Provide the [x, y] coordinate of the cell's center where the given text is located.  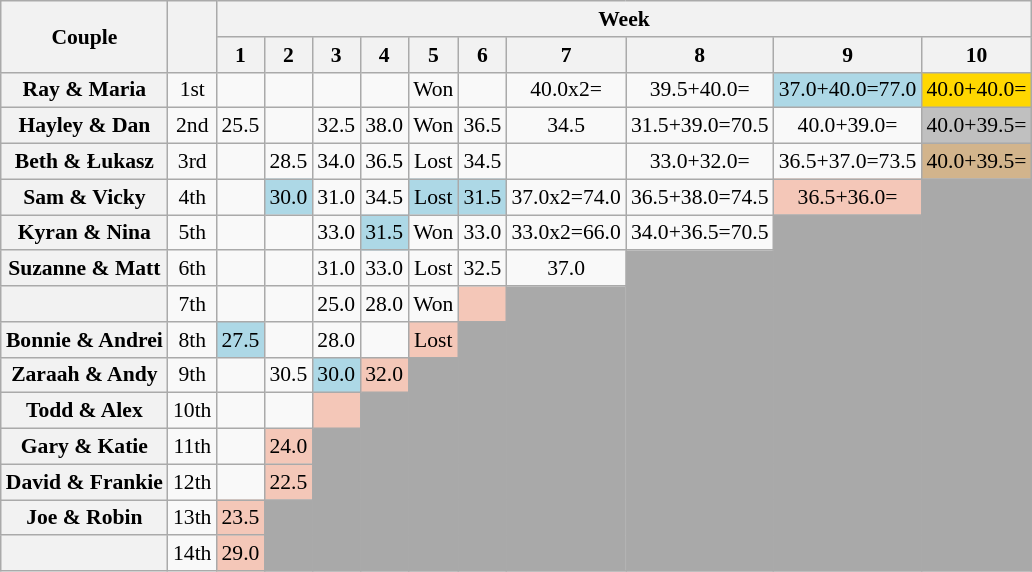
12th [192, 482]
4th [192, 197]
Beth & Łukasz [84, 162]
36.5+38.0=74.5 [700, 197]
27.5 [240, 340]
5 [433, 55]
36.5+36.0= [848, 197]
34.0+36.5=70.5 [700, 233]
37.0x2=74.0 [566, 197]
David & Frankie [84, 482]
Joe & Robin [84, 518]
5th [192, 233]
33.0x2=66.0 [566, 233]
Hayley & Dan [84, 126]
Week [624, 19]
1st [192, 90]
9 [848, 55]
3rd [192, 162]
30.5 [288, 375]
2 [288, 55]
Todd & Alex [84, 411]
37.0 [566, 269]
10 [976, 55]
Suzanne & Matt [84, 269]
25.5 [240, 126]
39.5+40.0= [700, 90]
25.0 [336, 304]
Ray & Maria [84, 90]
Sam & Vicky [84, 197]
10th [192, 411]
36.5+37.0=73.5 [848, 162]
Bonnie & Andrei [84, 340]
37.0+40.0=77.0 [848, 90]
7 [566, 55]
23.5 [240, 518]
Gary & Katie [84, 447]
13th [192, 518]
Zaraah & Andy [84, 375]
8th [192, 340]
11th [192, 447]
1 [240, 55]
4 [384, 55]
6 [482, 55]
22.5 [288, 482]
Kyran & Nina [84, 233]
33.0+32.0= [700, 162]
8 [700, 55]
Couple [84, 36]
32.0 [384, 375]
40.0+40.0= [976, 90]
14th [192, 554]
24.0 [288, 447]
6th [192, 269]
29.0 [240, 554]
40.0+39.0= [848, 126]
7th [192, 304]
34.0 [336, 162]
3 [336, 55]
28.5 [288, 162]
2nd [192, 126]
9th [192, 375]
38.0 [384, 126]
40.0x2= [566, 90]
31.5+39.0=70.5 [700, 126]
